Find where the given text appears and provide that cell's center as (X, Y) coordinate. 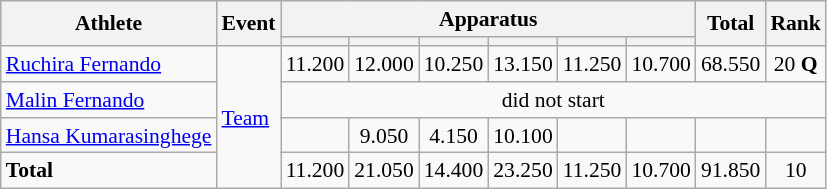
Hansa Kumarasinghege (109, 136)
91.850 (730, 171)
Rank (796, 24)
13.150 (522, 64)
14.400 (454, 171)
68.550 (730, 64)
Ruchira Fernando (109, 64)
10.250 (454, 64)
9.050 (384, 136)
Team (248, 117)
Malin Fernando (109, 100)
12.000 (384, 64)
23.250 (522, 171)
10.100 (522, 136)
Athlete (109, 24)
Apparatus (488, 19)
4.150 (454, 136)
10 (796, 171)
21.050 (384, 171)
Event (248, 24)
did not start (554, 100)
20 Q (796, 64)
